Find where the given text appears and provide that cell's center as [X, Y] coordinate. 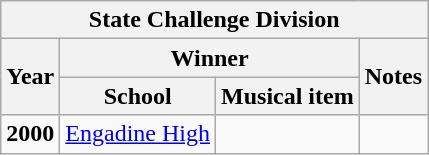
State Challenge Division [214, 20]
2000 [30, 134]
School [138, 96]
Winner [210, 58]
Engadine High [138, 134]
Notes [393, 77]
Year [30, 77]
Musical item [288, 96]
